Search for the cell housing the specified text and yield its (x, y) center coordinate. 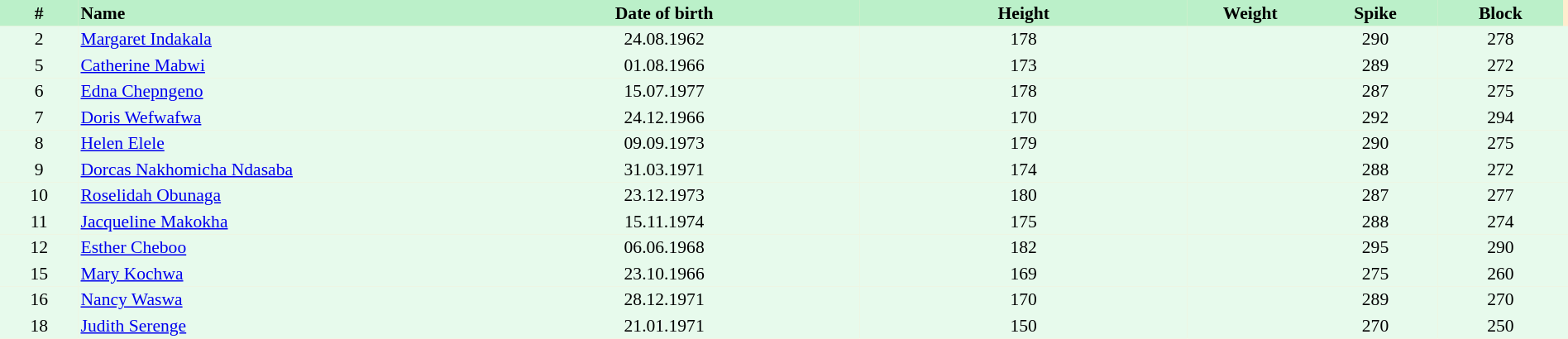
179 (1024, 144)
180 (1024, 195)
Roselidah Obunaga (273, 195)
Catherine Mabwi (273, 65)
24.12.1966 (664, 117)
2 (39, 40)
Margaret Indakala (273, 40)
Judith Serenge (273, 326)
15.11.1974 (664, 222)
28.12.1971 (664, 299)
Doris Wefwafwa (273, 117)
292 (1374, 117)
294 (1500, 117)
9 (39, 169)
174 (1024, 169)
274 (1500, 222)
Block (1500, 13)
250 (1500, 326)
# (39, 13)
01.08.1966 (664, 65)
18 (39, 326)
23.10.1966 (664, 274)
15.07.1977 (664, 91)
Date of birth (664, 13)
278 (1500, 40)
09.09.1973 (664, 144)
182 (1024, 248)
10 (39, 195)
Mary Kochwa (273, 274)
277 (1500, 195)
Nancy Waswa (273, 299)
150 (1024, 326)
Esther Cheboo (273, 248)
Edna Chepngeno (273, 91)
16 (39, 299)
8 (39, 144)
260 (1500, 274)
295 (1374, 248)
Helen Elele (273, 144)
169 (1024, 274)
175 (1024, 222)
Jacqueline Makokha (273, 222)
Spike (1374, 13)
5 (39, 65)
6 (39, 91)
23.12.1973 (664, 195)
15 (39, 274)
24.08.1962 (664, 40)
Height (1024, 13)
12 (39, 248)
Name (273, 13)
06.06.1968 (664, 248)
21.01.1971 (664, 326)
Dorcas Nakhomicha Ndasaba (273, 169)
31.03.1971 (664, 169)
Weight (1250, 13)
11 (39, 222)
173 (1024, 65)
7 (39, 117)
